From the cell containing the given text, extract its center point as [X, Y] coordinate. 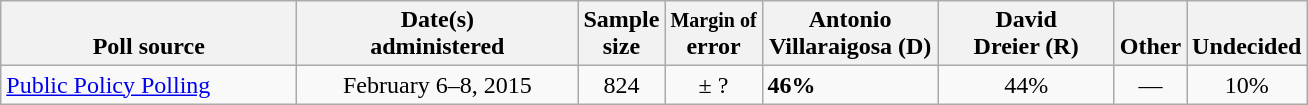
Samplesize [622, 34]
Public Policy Polling [149, 85]
Margin oferror [714, 34]
February 6–8, 2015 [438, 85]
— [1150, 85]
44% [1026, 85]
10% [1247, 85]
DavidDreier (R) [1026, 34]
46% [850, 85]
AntonioVillaraigosa (D) [850, 34]
± ? [714, 85]
Poll source [149, 34]
Undecided [1247, 34]
Date(s)administered [438, 34]
Other [1150, 34]
824 [622, 85]
